Capture the cell that displays the provided text and extract its (x, y) central coordinate. 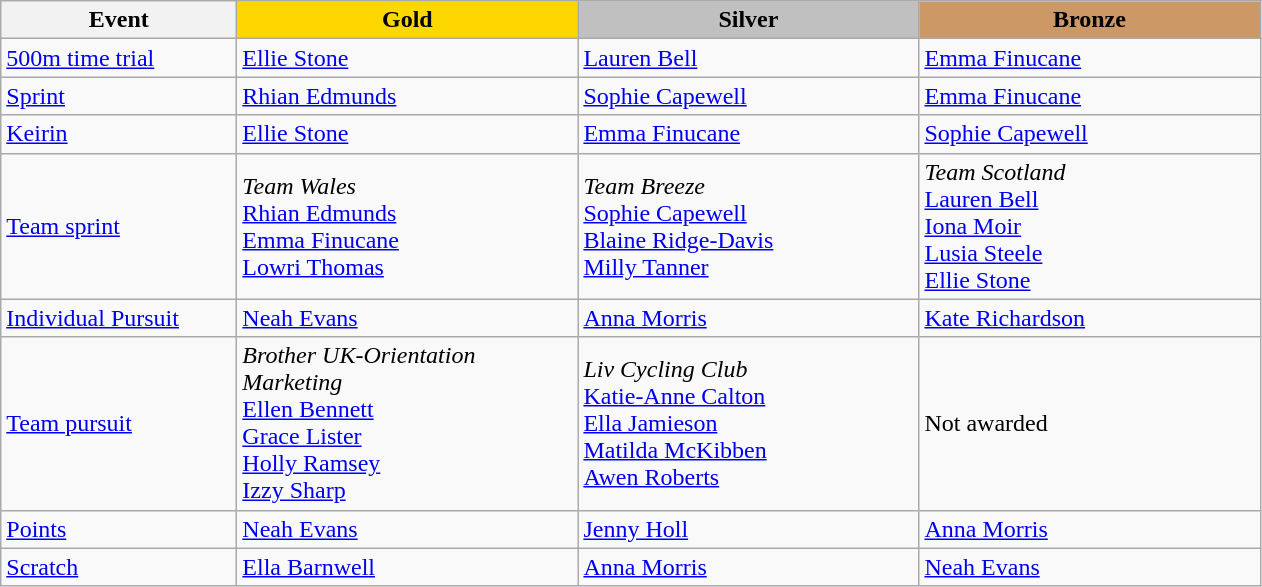
Rhian Edmunds (408, 96)
500m time trial (119, 58)
Team ScotlandLauren BellIona MoirLusia SteeleEllie Stone (1090, 226)
Keirin (119, 134)
Individual Pursuit (119, 318)
Sprint (119, 96)
Team sprint (119, 226)
Scratch (119, 567)
Silver (748, 20)
Team pursuit (119, 424)
Brother UK-Orientation MarketingEllen BennettGrace ListerHolly RamseyIzzy Sharp (408, 424)
Team WalesRhian EdmundsEmma FinucaneLowri Thomas (408, 226)
Ella Barnwell (408, 567)
Liv Cycling ClubKatie-Anne CaltonElla JamiesonMatilda McKibbenAwen Roberts (748, 424)
Jenny Holl (748, 529)
Points (119, 529)
Gold (408, 20)
Bronze (1090, 20)
Kate Richardson (1090, 318)
Team BreezeSophie CapewellBlaine Ridge-DavisMilly Tanner (748, 226)
Event (119, 20)
Not awarded (1090, 424)
Lauren Bell (748, 58)
